Provide the [x, y] coordinate of the cell's center where the given text is located.  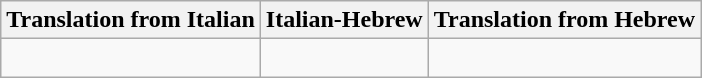
Translation from Hebrew [564, 20]
Translation from Italian [131, 20]
Italian-Hebrew [344, 20]
